From the cell containing the given text, extract its center point as (x, y) coordinate. 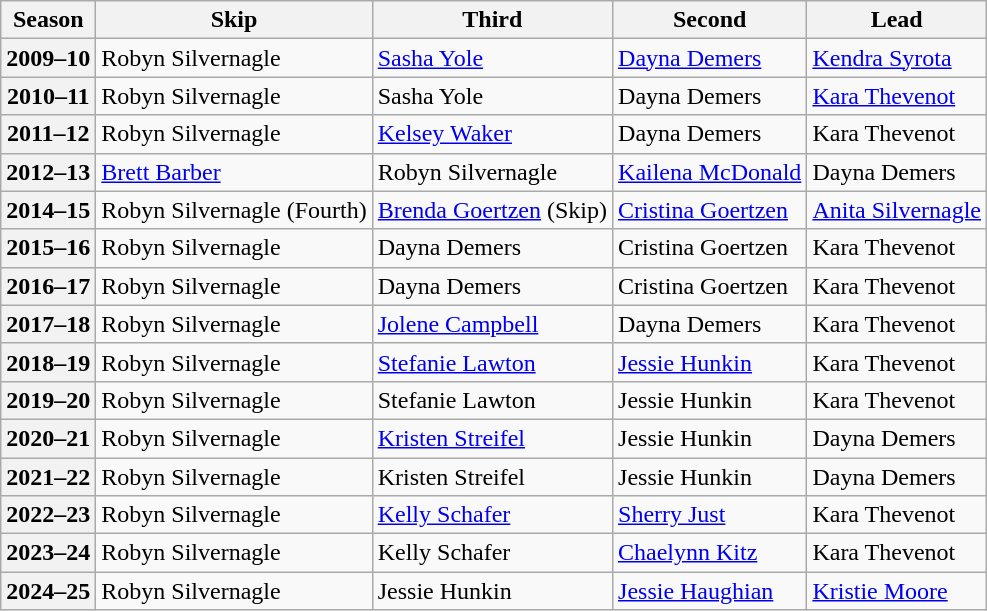
2011–12 (48, 134)
2017–18 (48, 324)
Skip (234, 20)
2020–21 (48, 438)
Lead (897, 20)
Kailena McDonald (710, 172)
Sherry Just (710, 515)
2014–15 (48, 210)
2019–20 (48, 400)
2016–17 (48, 286)
Brenda Goertzen (Skip) (492, 210)
Robyn Silvernagle (Fourth) (234, 210)
Second (710, 20)
2022–23 (48, 515)
2015–16 (48, 248)
Jolene Campbell (492, 324)
Season (48, 20)
2024–25 (48, 591)
Anita Silvernagle (897, 210)
2023–24 (48, 553)
Kelsey Waker (492, 134)
Third (492, 20)
2021–22 (48, 477)
Kendra Syrota (897, 58)
2010–11 (48, 96)
2018–19 (48, 362)
Chaelynn Kitz (710, 553)
2012–13 (48, 172)
Kristie Moore (897, 591)
2009–10 (48, 58)
Brett Barber (234, 172)
Jessie Haughian (710, 591)
